Locate the cell with the specified text and output its [X, Y] center coordinate. 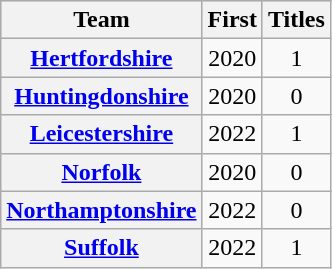
Suffolk [102, 248]
Northamptonshire [102, 210]
Norfolk [102, 172]
First [232, 20]
Team [102, 20]
Hertfordshire [102, 58]
Leicestershire [102, 134]
Titles [296, 20]
Huntingdonshire [102, 96]
